Scan for the cell matching the given text and deliver its (x, y) coordinate at center. 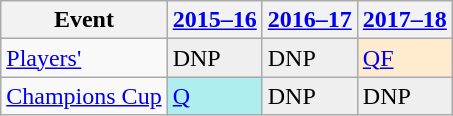
Champions Cup (84, 96)
2015–16 (214, 20)
Players' (84, 58)
QF (404, 58)
Event (84, 20)
2017–18 (404, 20)
2016–17 (310, 20)
Q (214, 96)
